Find where the given text appears and provide that cell's center as [X, Y] coordinate. 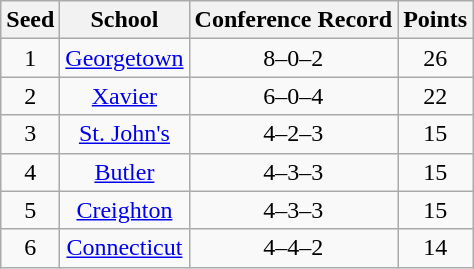
Conference Record [294, 20]
3 [30, 134]
2 [30, 96]
Points [436, 20]
5 [30, 210]
Creighton [124, 210]
26 [436, 58]
4–2–3 [294, 134]
Georgetown [124, 58]
6 [30, 248]
St. John's [124, 134]
4 [30, 172]
Butler [124, 172]
Seed [30, 20]
6–0–4 [294, 96]
22 [436, 96]
1 [30, 58]
14 [436, 248]
4–4–2 [294, 248]
Xavier [124, 96]
8–0–2 [294, 58]
Connecticut [124, 248]
School [124, 20]
